From the cell containing the given text, extract its center point as [x, y] coordinate. 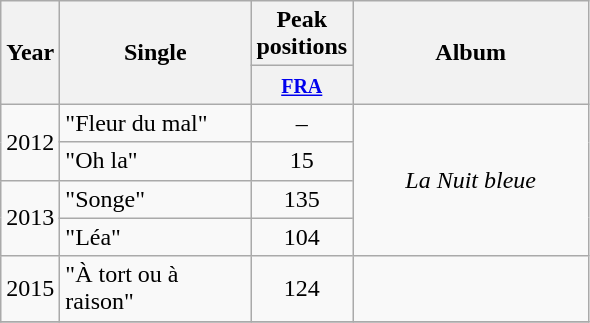
Single [156, 52]
2012 [30, 142]
– [302, 123]
Year [30, 52]
"À tort ou à raison" [156, 288]
2015 [30, 288]
"Léa" [156, 237]
Peak positions [302, 34]
15 [302, 161]
"Oh la" [156, 161]
2013 [30, 218]
104 [302, 237]
135 [302, 199]
Album [471, 52]
"Fleur du mal" [156, 123]
FRA [302, 85]
La Nuit bleue [471, 180]
"Songe" [156, 199]
124 [302, 288]
